Search for the cell housing the specified text and yield its (X, Y) center coordinate. 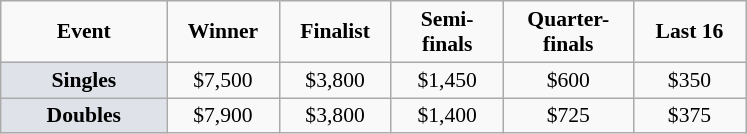
$1,400 (447, 116)
Singles (84, 80)
$350 (689, 80)
Event (84, 32)
$375 (689, 116)
$1,450 (447, 80)
$7,500 (223, 80)
Last 16 (689, 32)
Semi-finals (447, 32)
Quarter-finals (568, 32)
$600 (568, 80)
Winner (223, 32)
Doubles (84, 116)
$7,900 (223, 116)
$725 (568, 116)
Finalist (335, 32)
